Detect which cell encompasses the target text, then output its [x, y] center coordinate. 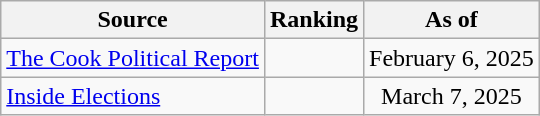
March 7, 2025 [452, 96]
February 6, 2025 [452, 58]
As of [452, 20]
The Cook Political Report [133, 58]
Source [133, 20]
Inside Elections [133, 96]
Ranking [314, 20]
